Detect which cell encompasses the target text, then output its (x, y) center coordinate. 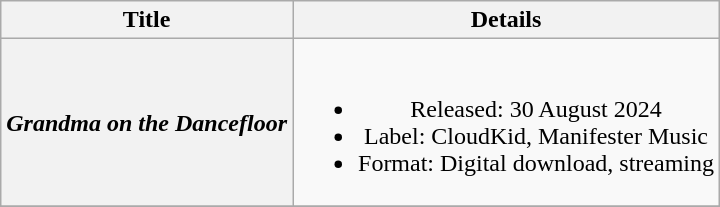
Grandma on the Dancefloor (147, 122)
Released: 30 August 2024Label: CloudKid, Manifester MusicFormat: Digital download, streaming (506, 122)
Title (147, 20)
Details (506, 20)
